Output the (x, y) coordinate of the center of the cell containing the given text.  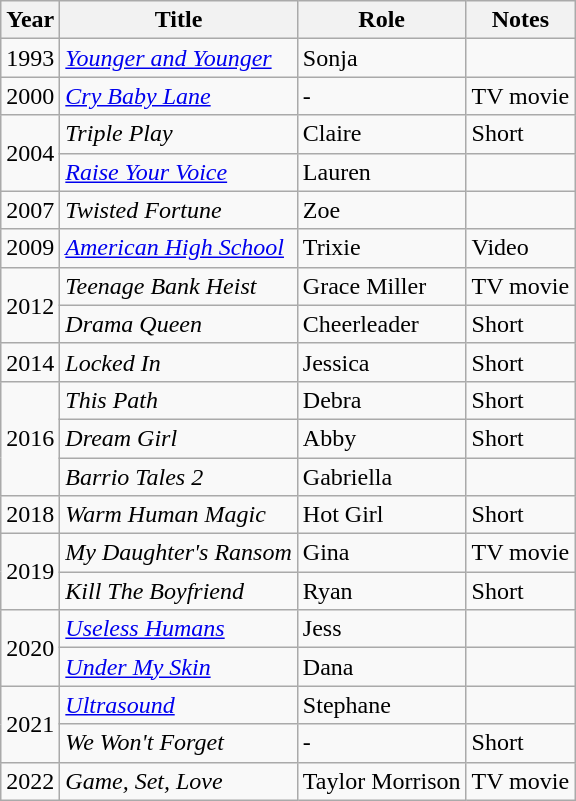
2016 (30, 438)
Title (179, 20)
Debra (382, 400)
My Daughter's Ransom (179, 553)
Year (30, 20)
We Won't Forget (179, 743)
Cheerleader (382, 324)
Cry Baby Lane (179, 96)
Abby (382, 438)
Dana (382, 667)
Locked In (179, 362)
2020 (30, 648)
2021 (30, 724)
2018 (30, 515)
Ryan (382, 591)
Sonja (382, 58)
Game, Set, Love (179, 781)
Taylor Morrison (382, 781)
Useless Humans (179, 629)
2007 (30, 210)
Notes (520, 20)
Grace Miller (382, 286)
Claire (382, 134)
Hot Girl (382, 515)
Jessica (382, 362)
Raise Your Voice (179, 172)
Stephane (382, 705)
Barrio Tales 2 (179, 477)
Video (520, 248)
Ultrasound (179, 705)
Zoe (382, 210)
Warm Human Magic (179, 515)
Triple Play (179, 134)
American High School (179, 248)
Lauren (382, 172)
Twisted Fortune (179, 210)
2004 (30, 153)
Role (382, 20)
2019 (30, 572)
Teenage Bank Heist (179, 286)
Under My Skin (179, 667)
2022 (30, 781)
Gina (382, 553)
2012 (30, 305)
Jess (382, 629)
Kill The Boyfriend (179, 591)
2009 (30, 248)
2000 (30, 96)
This Path (179, 400)
2014 (30, 362)
1993 (30, 58)
Drama Queen (179, 324)
Gabriella (382, 477)
Dream Girl (179, 438)
Younger and Younger (179, 58)
Trixie (382, 248)
